From the cell containing the given text, extract its center point as [X, Y] coordinate. 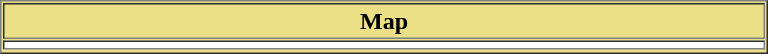
Map [384, 21]
